Search for the cell housing the specified text and yield its (X, Y) center coordinate. 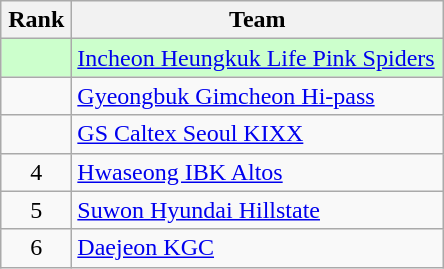
GS Caltex Seoul KIXX (258, 134)
6 (36, 248)
Daejeon KGC (258, 248)
Gyeongbuk Gimcheon Hi-pass (258, 96)
Incheon Heungkuk Life Pink Spiders (258, 58)
Suwon Hyundai Hillstate (258, 210)
Rank (36, 20)
Hwaseong IBK Altos (258, 172)
Team (258, 20)
5 (36, 210)
4 (36, 172)
